From the cell containing the given text, extract its center point as [x, y] coordinate. 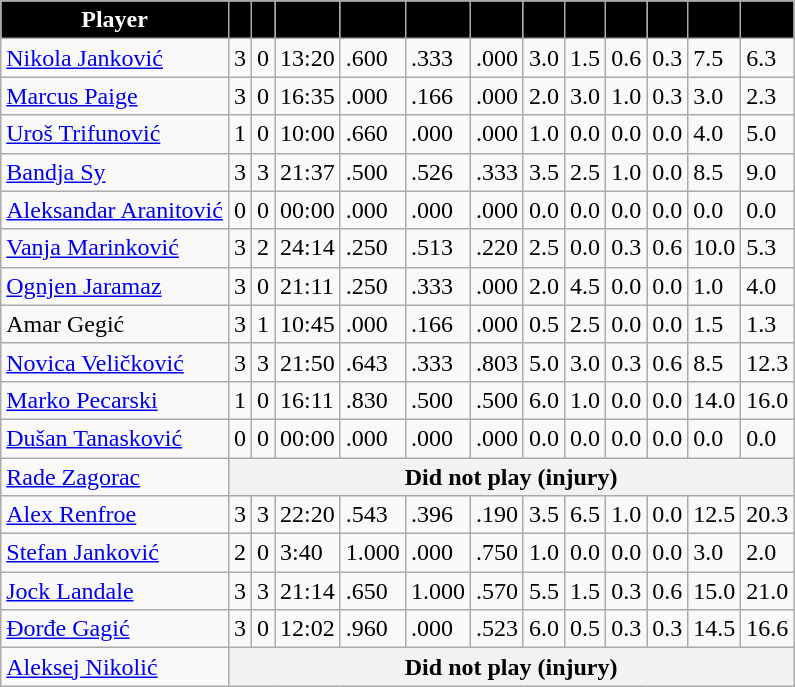
Stefan Janković [115, 553]
16.0 [768, 400]
.960 [372, 629]
Aleksandar Aranitović [115, 210]
.803 [496, 362]
Đorđe Gagić [115, 629]
2.3 [768, 96]
Vanja Marinković [115, 248]
10:00 [308, 134]
Marcus Paige [115, 96]
21:11 [308, 286]
6.3 [768, 58]
.543 [372, 515]
.660 [372, 134]
12.5 [714, 515]
24:14 [308, 248]
.190 [496, 515]
.570 [496, 591]
.830 [372, 400]
Nikola Janković [115, 58]
16.6 [768, 629]
1.3 [768, 324]
Bandja Sy [115, 172]
.526 [438, 172]
20.3 [768, 515]
.650 [372, 591]
.643 [372, 362]
16:35 [308, 96]
Amar Gegić [115, 324]
Marko Pecarski [115, 400]
Ognjen Jaramaz [115, 286]
.750 [496, 553]
10.0 [714, 248]
9.0 [768, 172]
.396 [438, 515]
16:11 [308, 400]
Aleksej Nikolić [115, 667]
12.3 [768, 362]
6.5 [586, 515]
Player [115, 20]
14.5 [714, 629]
Jock Landale [115, 591]
13:20 [308, 58]
.220 [496, 248]
12:02 [308, 629]
Rade Zagorac [115, 477]
5.5 [544, 591]
21.0 [768, 591]
21:14 [308, 591]
10:45 [308, 324]
Uroš Trifunović [115, 134]
.513 [438, 248]
14.0 [714, 400]
22:20 [308, 515]
21:37 [308, 172]
21:50 [308, 362]
7.5 [714, 58]
15.0 [714, 591]
5.3 [768, 248]
3:40 [308, 553]
.523 [496, 629]
Alex Renfroe [115, 515]
4.5 [586, 286]
Dušan Tanasković [115, 438]
.600 [372, 58]
Novica Veličković [115, 362]
